Detect which cell encompasses the target text, then output its (x, y) center coordinate. 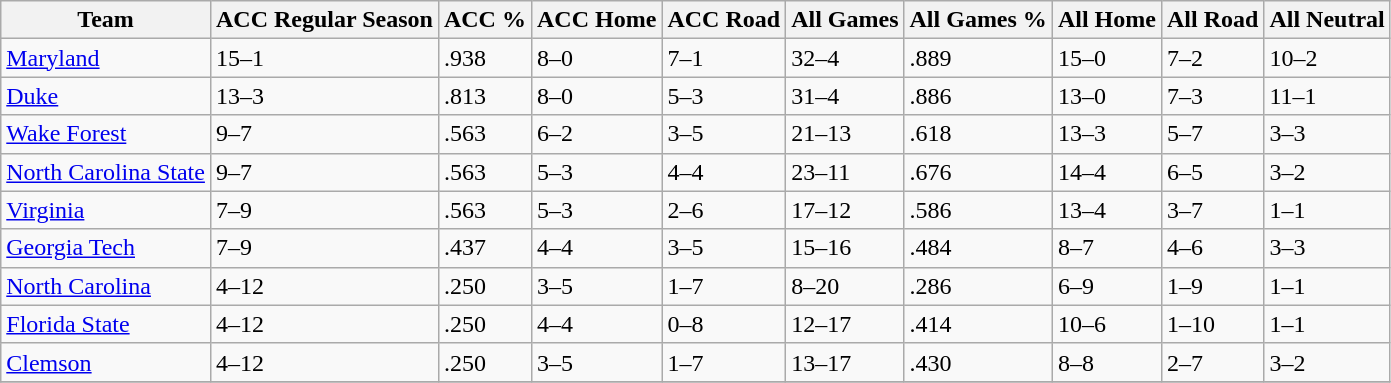
13–0 (1106, 96)
Wake Forest (106, 134)
12–17 (845, 324)
7–3 (1212, 96)
8–20 (845, 286)
15–16 (845, 248)
7–2 (1212, 58)
.618 (978, 134)
Team (106, 20)
ACC Road (724, 20)
13–4 (1106, 210)
ACC % (484, 20)
8–7 (1106, 248)
6–9 (1106, 286)
All Games (845, 20)
23–11 (845, 172)
6–5 (1212, 172)
1–10 (1212, 324)
.938 (484, 58)
15–1 (324, 58)
11–1 (1327, 96)
.484 (978, 248)
.414 (978, 324)
All Neutral (1327, 20)
6–2 (596, 134)
7–1 (724, 58)
3–7 (1212, 210)
ACC Regular Season (324, 20)
.437 (484, 248)
10–6 (1106, 324)
5–7 (1212, 134)
.889 (978, 58)
4–6 (1212, 248)
All Games % (978, 20)
Virginia (106, 210)
ACC Home (596, 20)
8–8 (1106, 362)
21–13 (845, 134)
.676 (978, 172)
Maryland (106, 58)
10–2 (1327, 58)
.430 (978, 362)
2–6 (724, 210)
North Carolina State (106, 172)
.586 (978, 210)
32–4 (845, 58)
17–12 (845, 210)
0–8 (724, 324)
13–17 (845, 362)
Florida State (106, 324)
.813 (484, 96)
All Road (1212, 20)
14–4 (1106, 172)
.886 (978, 96)
31–4 (845, 96)
15–0 (1106, 58)
Clemson (106, 362)
2–7 (1212, 362)
Georgia Tech (106, 248)
North Carolina (106, 286)
Duke (106, 96)
All Home (1106, 20)
1–9 (1212, 286)
.286 (978, 286)
